Pinpoint the cell where the given text exists, returning its [X, Y] midpoint coordinate. 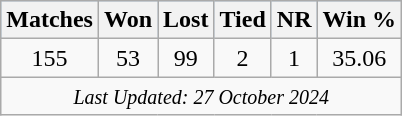
2 [242, 58]
99 [186, 58]
Matches [50, 20]
NR [294, 20]
35.06 [360, 58]
Win % [360, 20]
Tied [242, 20]
Lost [186, 20]
155 [50, 58]
Last Updated: 27 October 2024 [202, 96]
53 [128, 58]
Won [128, 20]
1 [294, 58]
